Locate the cell with the specified text and output its (X, Y) center coordinate. 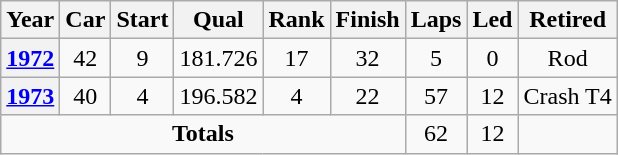
196.582 (218, 96)
Crash T4 (568, 96)
Year (30, 20)
181.726 (218, 58)
Finish (368, 20)
62 (436, 134)
Laps (436, 20)
5 (436, 58)
Qual (218, 20)
32 (368, 58)
22 (368, 96)
Start (142, 20)
17 (296, 58)
9 (142, 58)
0 (492, 58)
Retired (568, 20)
1973 (30, 96)
40 (86, 96)
Car (86, 20)
Rod (568, 58)
Led (492, 20)
1972 (30, 58)
57 (436, 96)
42 (86, 58)
Rank (296, 20)
Totals (203, 134)
